Determine the (x, y) coordinate at the center of the cell enclosing the given text.  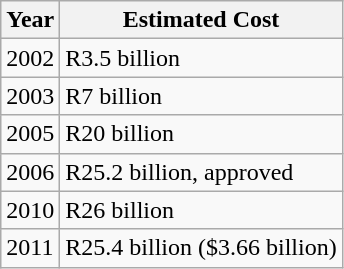
2002 (30, 58)
2006 (30, 172)
R26 billion (201, 210)
2005 (30, 134)
R25.4 billion ($3.66 billion) (201, 248)
Estimated Cost (201, 20)
Year (30, 20)
R7 billion (201, 96)
R20 billion (201, 134)
R25.2 billion, approved (201, 172)
2010 (30, 210)
2003 (30, 96)
R3.5 billion (201, 58)
2011 (30, 248)
